Return the [X, Y] coordinate for the center point of the cell that contains the specified text.  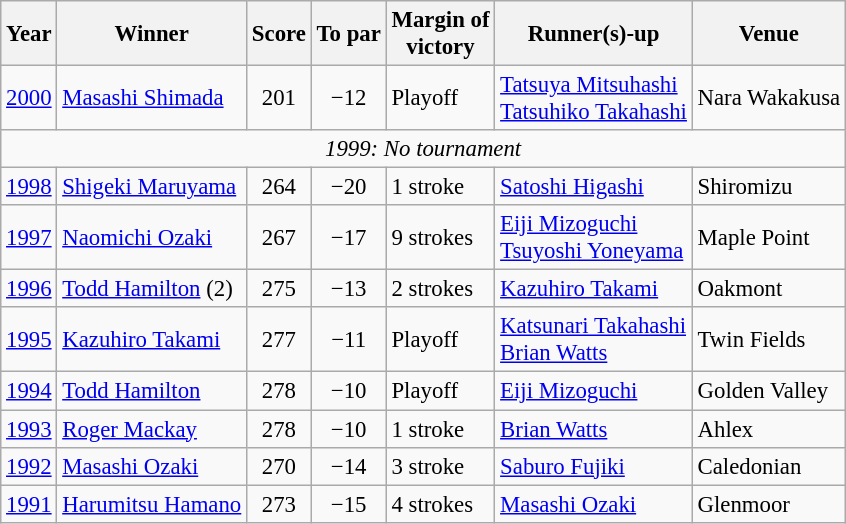
−14 [348, 466]
277 [280, 340]
Oakmont [768, 289]
Tatsuya Mitsuhashi Tatsuhiko Takahashi [594, 98]
To par [348, 34]
−11 [348, 340]
Harumitsu Hamano [152, 504]
1997 [29, 238]
Katsunari Takahashi Brian Watts [594, 340]
9 strokes [440, 238]
264 [280, 187]
2 strokes [440, 289]
1995 [29, 340]
275 [280, 289]
−20 [348, 187]
Brian Watts [594, 429]
Saburo Fujiki [594, 466]
1993 [29, 429]
Golden Valley [768, 391]
201 [280, 98]
Eiji Mizoguchi [594, 391]
Year [29, 34]
Todd Hamilton (2) [152, 289]
Score [280, 34]
2000 [29, 98]
Nara Wakakusa [768, 98]
Twin Fields [768, 340]
−13 [348, 289]
Maple Point [768, 238]
Margin ofvictory [440, 34]
Todd Hamilton [152, 391]
Winner [152, 34]
1999: No tournament [424, 149]
Satoshi Higashi [594, 187]
Shigeki Maruyama [152, 187]
Eiji Mizoguchi Tsuyoshi Yoneyama [594, 238]
1994 [29, 391]
−15 [348, 504]
−17 [348, 238]
1991 [29, 504]
Masashi Shimada [152, 98]
3 stroke [440, 466]
1998 [29, 187]
1996 [29, 289]
270 [280, 466]
−12 [348, 98]
Shiromizu [768, 187]
267 [280, 238]
Runner(s)-up [594, 34]
273 [280, 504]
Ahlex [768, 429]
Glenmoor [768, 504]
Venue [768, 34]
Caledonian [768, 466]
Naomichi Ozaki [152, 238]
Roger Mackay [152, 429]
1992 [29, 466]
4 strokes [440, 504]
